From the cell containing the given text, extract its center point as [x, y] coordinate. 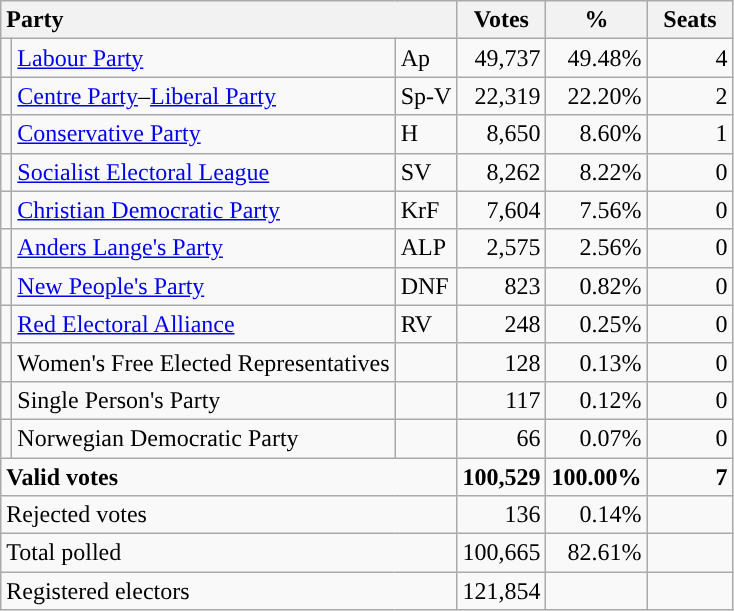
100.00% [596, 477]
1 [690, 134]
49,737 [502, 58]
100,665 [502, 553]
0.12% [596, 400]
New People's Party [204, 286]
Centre Party–Liberal Party [204, 96]
Party [229, 20]
117 [502, 400]
22.20% [596, 96]
49.48% [596, 58]
Sp-V [426, 96]
Labour Party [204, 58]
0.82% [596, 286]
7 [690, 477]
8,262 [502, 172]
22,319 [502, 96]
2 [690, 96]
Conservative Party [204, 134]
100,529 [502, 477]
0.25% [596, 324]
SV [426, 172]
136 [502, 515]
248 [502, 324]
RV [426, 324]
Seats [690, 20]
DNF [426, 286]
4 [690, 58]
KrF [426, 210]
0.13% [596, 362]
2.56% [596, 248]
0.07% [596, 438]
66 [502, 438]
823 [502, 286]
Norwegian Democratic Party [204, 438]
8.22% [596, 172]
Anders Lange's Party [204, 248]
8,650 [502, 134]
Red Electoral Alliance [204, 324]
Rejected votes [229, 515]
Valid votes [229, 477]
Total polled [229, 553]
2,575 [502, 248]
Women's Free Elected Representatives [204, 362]
82.61% [596, 553]
ALP [426, 248]
8.60% [596, 134]
Single Person's Party [204, 400]
121,854 [502, 591]
Socialist Electoral League [204, 172]
7,604 [502, 210]
Ap [426, 58]
Christian Democratic Party [204, 210]
128 [502, 362]
Registered electors [229, 591]
7.56% [596, 210]
0.14% [596, 515]
Votes [502, 20]
% [596, 20]
H [426, 134]
